For the text-containing cell, return its midpoint in (x, y) coordinate format. 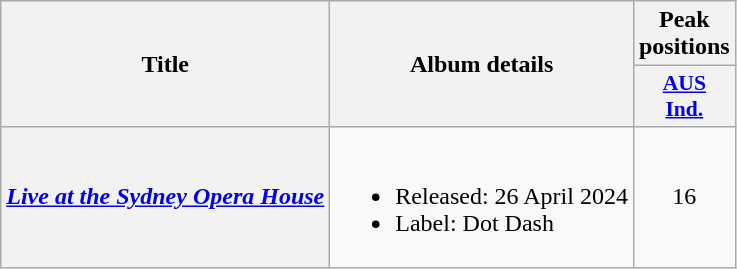
16 (684, 197)
Released: 26 April 2024Label: Dot Dash (482, 197)
Album details (482, 64)
Title (166, 64)
AUSInd. (684, 96)
Peak positions (684, 34)
Live at the Sydney Opera House (166, 197)
